Pinpoint the cell where the given text exists, returning its (x, y) midpoint coordinate. 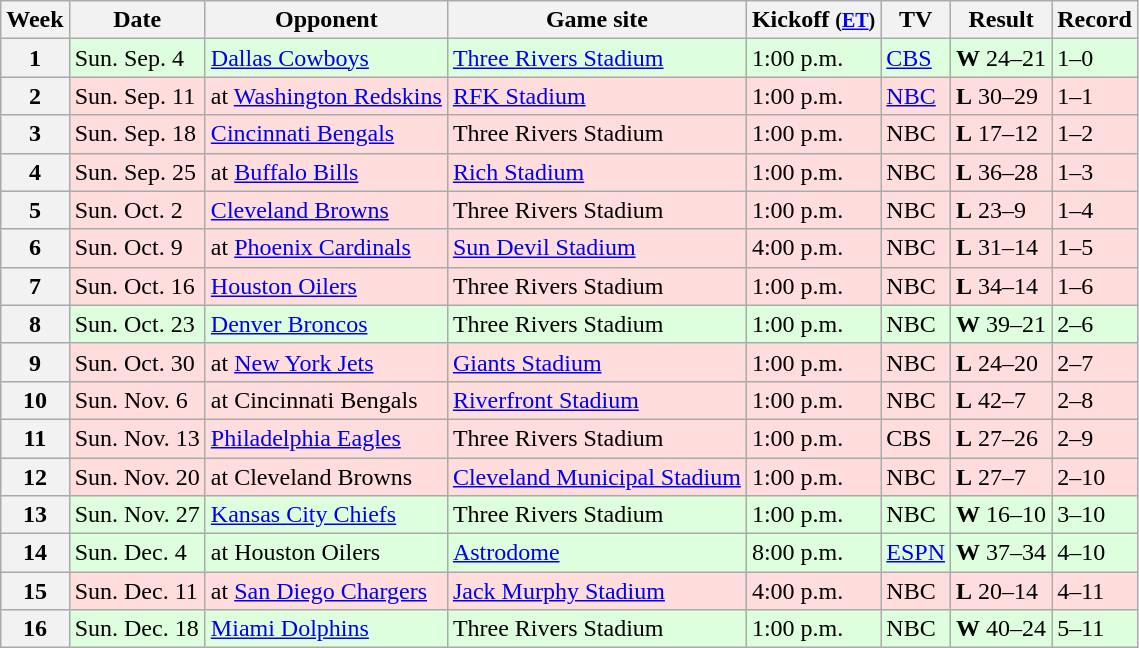
Game site (596, 20)
Sun. Oct. 9 (137, 248)
Sun. Oct. 2 (137, 210)
L 42–7 (1002, 400)
Sun. Oct. 30 (137, 362)
Sun. Dec. 18 (137, 629)
6 (35, 248)
W 16–10 (1002, 515)
1–0 (1095, 58)
Kickoff (ET) (813, 20)
Jack Murphy Stadium (596, 591)
1 (35, 58)
TV (916, 20)
5 (35, 210)
Sun. Sep. 18 (137, 134)
2–10 (1095, 477)
1–1 (1095, 96)
Sun. Nov. 27 (137, 515)
Sun. Oct. 16 (137, 286)
Sun. Nov. 6 (137, 400)
Giants Stadium (596, 362)
8 (35, 324)
L 27–7 (1002, 477)
W 24–21 (1002, 58)
Miami Dolphins (326, 629)
W 37–34 (1002, 553)
at New York Jets (326, 362)
Date (137, 20)
at San Diego Chargers (326, 591)
13 (35, 515)
Sun. Sep. 25 (137, 172)
at Houston Oilers (326, 553)
L 24–20 (1002, 362)
at Cincinnati Bengals (326, 400)
4 (35, 172)
Sun. Sep. 4 (137, 58)
3–10 (1095, 515)
Record (1095, 20)
Sun. Oct. 23 (137, 324)
L 34–14 (1002, 286)
Cleveland Municipal Stadium (596, 477)
2 (35, 96)
1–5 (1095, 248)
4–10 (1095, 553)
Sun. Nov. 20 (137, 477)
4–11 (1095, 591)
Sun. Nov. 13 (137, 438)
L 30–29 (1002, 96)
11 (35, 438)
Sun. Dec. 4 (137, 553)
Sun. Sep. 11 (137, 96)
Cleveland Browns (326, 210)
L 31–14 (1002, 248)
1–3 (1095, 172)
Houston Oilers (326, 286)
Cincinnati Bengals (326, 134)
Riverfront Stadium (596, 400)
15 (35, 591)
9 (35, 362)
L 23–9 (1002, 210)
Philadelphia Eagles (326, 438)
at Washington Redskins (326, 96)
L 20–14 (1002, 591)
Rich Stadium (596, 172)
Kansas City Chiefs (326, 515)
Astrodome (596, 553)
3 (35, 134)
Opponent (326, 20)
Result (1002, 20)
Week (35, 20)
14 (35, 553)
ESPN (916, 553)
L 36–28 (1002, 172)
Sun. Dec. 11 (137, 591)
at Buffalo Bills (326, 172)
2–8 (1095, 400)
2–9 (1095, 438)
2–7 (1095, 362)
at Cleveland Browns (326, 477)
12 (35, 477)
L 17–12 (1002, 134)
10 (35, 400)
W 40–24 (1002, 629)
7 (35, 286)
1–2 (1095, 134)
5–11 (1095, 629)
1–4 (1095, 210)
16 (35, 629)
1–6 (1095, 286)
L 27–26 (1002, 438)
Dallas Cowboys (326, 58)
RFK Stadium (596, 96)
at Phoenix Cardinals (326, 248)
W 39–21 (1002, 324)
8:00 p.m. (813, 553)
Sun Devil Stadium (596, 248)
Denver Broncos (326, 324)
2–6 (1095, 324)
